Pinpoint the cell where the given text exists, returning its (x, y) midpoint coordinate. 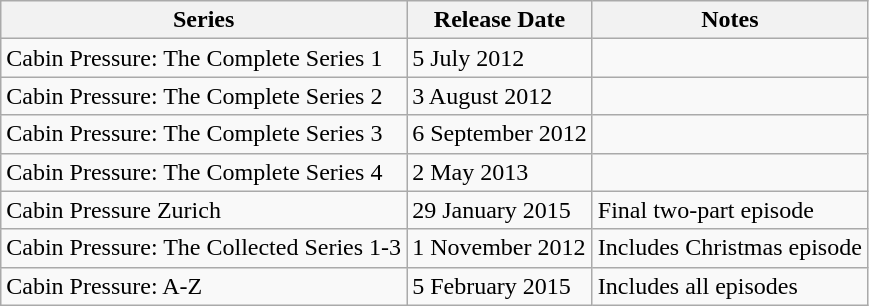
Cabin Pressure: The Complete Series 3 (204, 134)
Includes all episodes (730, 286)
Cabin Pressure: The Complete Series 4 (204, 172)
Final two-part episode (730, 210)
2 May 2013 (500, 172)
Cabin Pressure Zurich (204, 210)
5 July 2012 (500, 58)
Cabin Pressure: A-Z (204, 286)
Cabin Pressure: The Collected Series 1-3 (204, 248)
5 February 2015 (500, 286)
Includes Christmas episode (730, 248)
3 August 2012 (500, 96)
Release Date (500, 20)
6 September 2012 (500, 134)
Notes (730, 20)
29 January 2015 (500, 210)
Series (204, 20)
Cabin Pressure: The Complete Series 2 (204, 96)
1 November 2012 (500, 248)
Cabin Pressure: The Complete Series 1 (204, 58)
